Pinpoint the cell where the given text exists, returning its (x, y) midpoint coordinate. 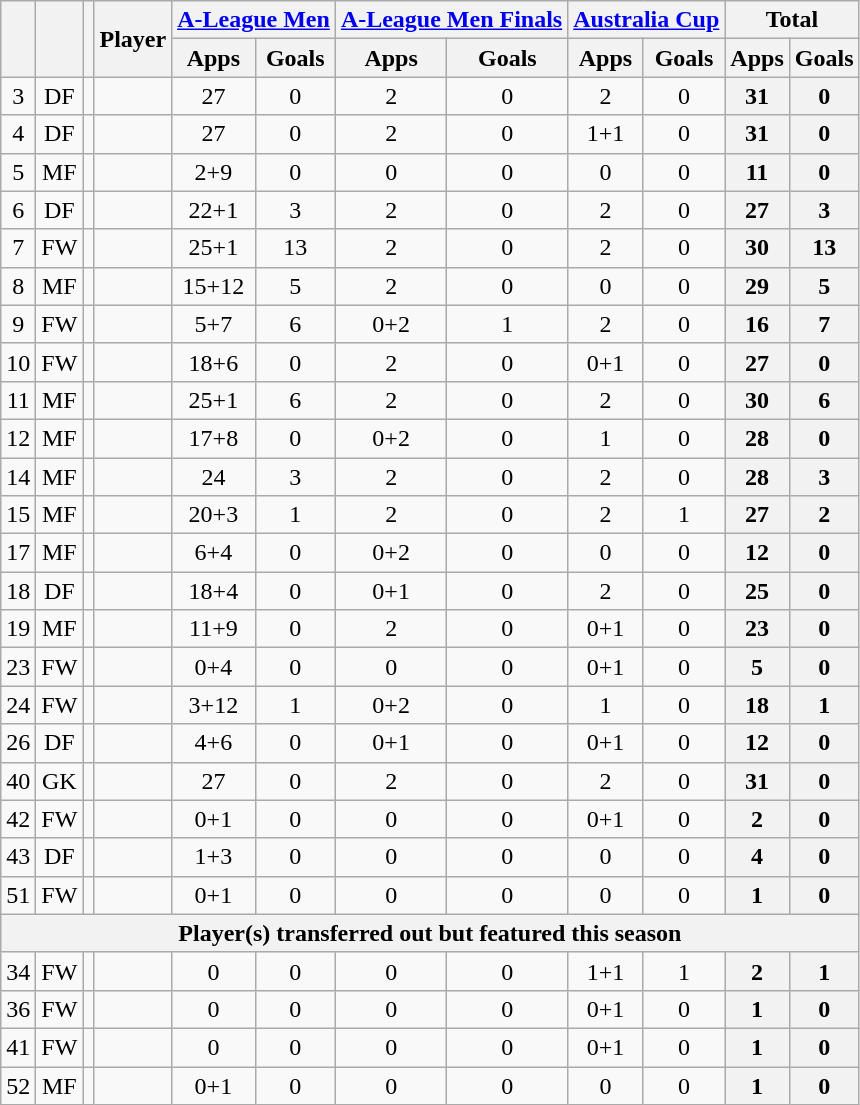
4+6 (214, 743)
A-League Men Finals (451, 20)
6+4 (214, 553)
15 (18, 515)
51 (18, 895)
15+12 (214, 286)
36 (18, 1009)
40 (18, 781)
Australia Cup (646, 20)
3+12 (214, 705)
Player (133, 39)
16 (757, 324)
GK (60, 781)
Total (792, 20)
9 (18, 324)
11+9 (214, 629)
10 (18, 362)
18+6 (214, 362)
19 (18, 629)
17+8 (214, 438)
17 (18, 553)
43 (18, 857)
18+4 (214, 591)
29 (757, 286)
22+1 (214, 210)
41 (18, 1047)
34 (18, 971)
2+9 (214, 172)
0+4 (214, 667)
25 (757, 591)
14 (18, 477)
52 (18, 1085)
5+7 (214, 324)
20+3 (214, 515)
1+3 (214, 857)
26 (18, 743)
A-League Men (254, 20)
Player(s) transferred out but featured this season (430, 933)
8 (18, 286)
42 (18, 819)
